Locate the cell with the specified text and output its [x, y] center coordinate. 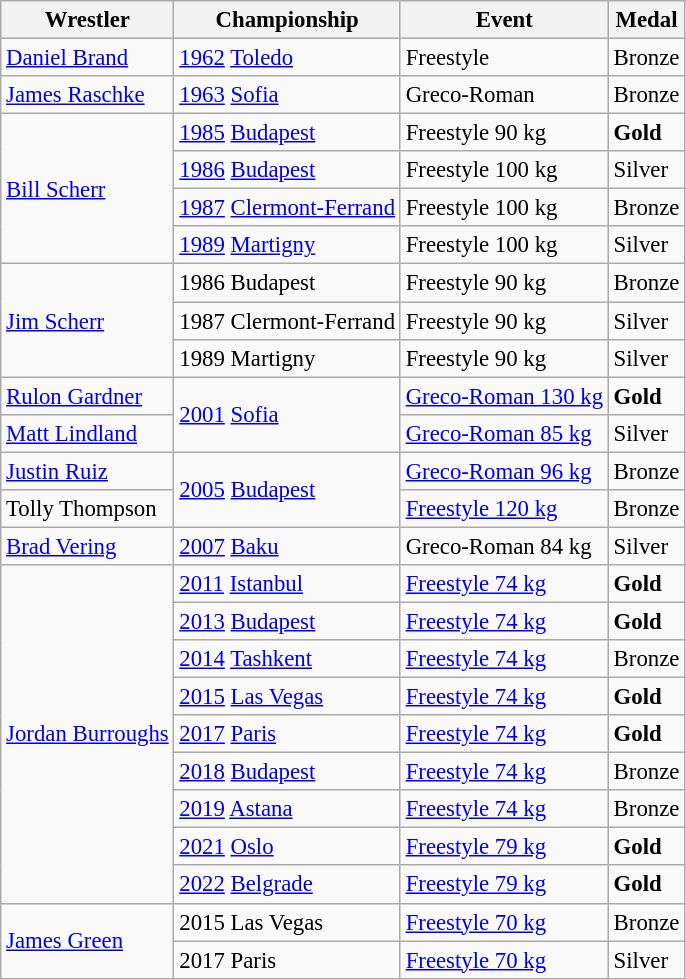
James Raschke [88, 95]
2007 Baku [287, 546]
2018 Budapest [287, 772]
James Green [88, 940]
Greco-Roman 85 kg [504, 433]
1963 Sofia [287, 95]
Championship [287, 20]
Freestyle 120 kg [504, 509]
Daniel Brand [88, 58]
2005 Budapest [287, 490]
Wrestler [88, 20]
Greco-Roman 96 kg [504, 471]
2019 Astana [287, 809]
Justin Ruiz [88, 471]
Rulon Gardner [88, 396]
2001 Sofia [287, 414]
Tolly Thompson [88, 509]
Greco-Roman [504, 95]
Medal [646, 20]
Brad Vering [88, 546]
2013 Budapest [287, 621]
2011 Istanbul [287, 584]
Greco-Roman 84 kg [504, 546]
2022 Belgrade [287, 885]
Greco-Roman 130 kg [504, 396]
Freestyle [504, 58]
Jordan Burroughs [88, 734]
2021 Oslo [287, 847]
Matt Lindland [88, 433]
1985 Budapest [287, 133]
Event [504, 20]
Bill Scherr [88, 189]
Jim Scherr [88, 320]
2014 Tashkent [287, 659]
1962 Toledo [287, 58]
